Provide the [X, Y] coordinate of the cell's center where the given text is located.  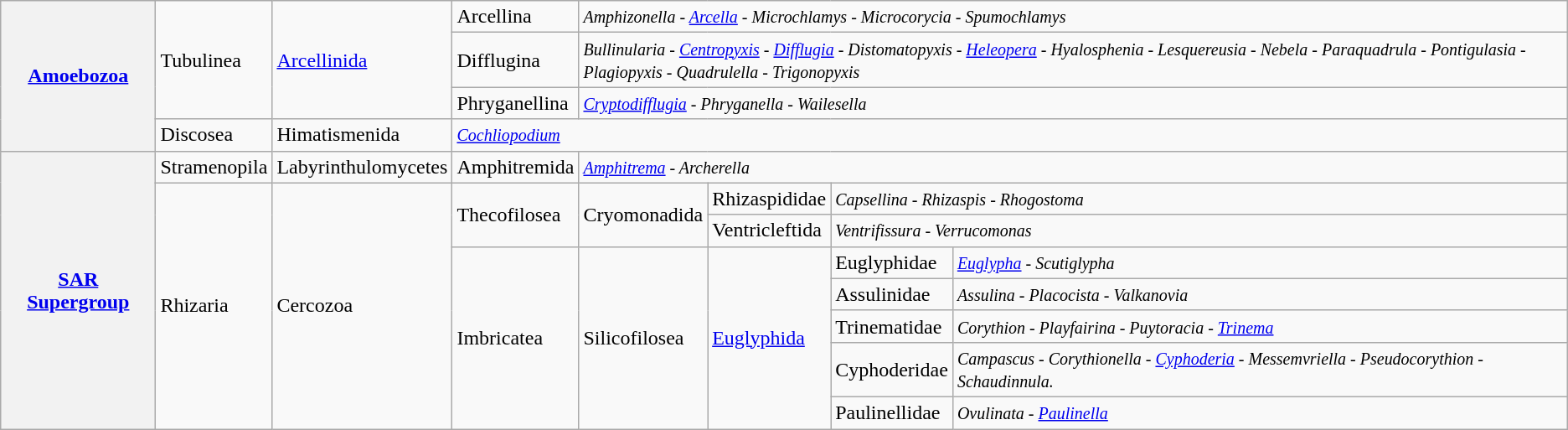
Euglyphidae [892, 262]
Euglyphida [769, 337]
Difflugina [516, 60]
Trinematidae [892, 326]
Thecofilosea [516, 215]
Euglypha - Scutiglypha [1260, 262]
Campascus - Corythionella - Cyphoderia - Messemvriella - Pseudocorythion - Schaudinnula. [1260, 369]
Stramenopila [214, 167]
Assulina - Placocista - Valkanovia [1260, 294]
Labyrinthulomycetes [362, 167]
Cyphoderidae [892, 369]
Cryomonadida [643, 215]
Amphizonella - Arcella - Microchlamys - Microcorycia - Spumochlamys [1073, 17]
Amphitrema - Archerella [1073, 167]
Ventrifissura - Verrucomonas [1199, 231]
Ovulinata - Paulinella [1260, 412]
Himatismenida [362, 135]
Cercozoa [362, 305]
Ventricleftida [769, 231]
Corythion - Playfairina - Puytoracia - Trinema [1260, 326]
Amphitremida [516, 167]
Tubulinea [214, 60]
Arcellina [516, 17]
Amoebozoa [79, 75]
SAR Supergroup [79, 290]
Discosea [214, 135]
Silicofilosea [643, 337]
Rhizaria [214, 305]
Paulinellidae [892, 412]
Rhizaspididae [769, 199]
Assulinidae [892, 294]
Cochliopodium [1010, 135]
Imbricatea [516, 337]
Capsellina - Rhizaspis - Rhogostoma [1199, 199]
Arcellinida [362, 60]
Phryganellina [516, 103]
Cryptodifflugia - Phryganella - Wailesella [1073, 103]
